Pinpoint the cell where the given text exists, returning its (X, Y) midpoint coordinate. 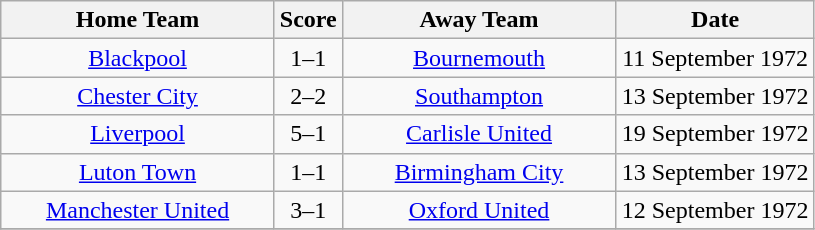
12 September 1972 (716, 210)
Bournemouth (479, 58)
Southampton (479, 96)
Away Team (479, 20)
Luton Town (138, 172)
Oxford United (479, 210)
Blackpool (138, 58)
Date (716, 20)
2–2 (308, 96)
Liverpool (138, 134)
Manchester United (138, 210)
Birmingham City (479, 172)
11 September 1972 (716, 58)
5–1 (308, 134)
Carlisle United (479, 134)
Home Team (138, 20)
19 September 1972 (716, 134)
3–1 (308, 210)
Chester City (138, 96)
Score (308, 20)
